Capture the cell that displays the provided text and extract its (x, y) central coordinate. 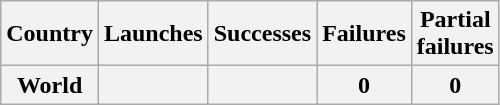
World (50, 85)
Country (50, 34)
Partial failures (455, 34)
Failures (364, 34)
Launches (153, 34)
Successes (262, 34)
